Output the [X, Y] coordinate of the center of the cell containing the given text.  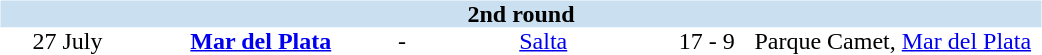
Parque Camet, Mar del Plata [892, 42]
17 - 9 [707, 42]
27 July [67, 42]
Mar del Plata [260, 42]
Salta [544, 42]
2nd round [520, 14]
- [402, 42]
